Search for the cell housing the specified text and yield its [X, Y] center coordinate. 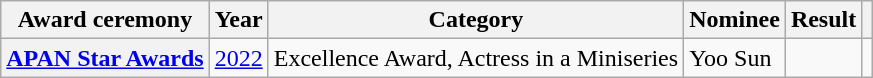
Award ceremony [105, 20]
APAN Star Awards [105, 58]
Yoo Sun [735, 58]
2022 [238, 58]
Excellence Award, Actress in a Miniseries [476, 58]
Year [238, 20]
Nominee [735, 20]
Category [476, 20]
Result [823, 20]
